Determine the (x, y) coordinate at the center of the cell enclosing the given text.  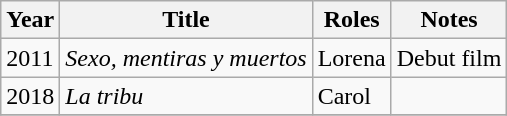
Carol (352, 96)
Notes (449, 20)
Debut film (449, 58)
Sexo, mentiras y muertos (186, 58)
Title (186, 20)
Year (30, 20)
2018 (30, 96)
Lorena (352, 58)
La tribu (186, 96)
Roles (352, 20)
2011 (30, 58)
